Search for the cell housing the specified text and yield its (x, y) center coordinate. 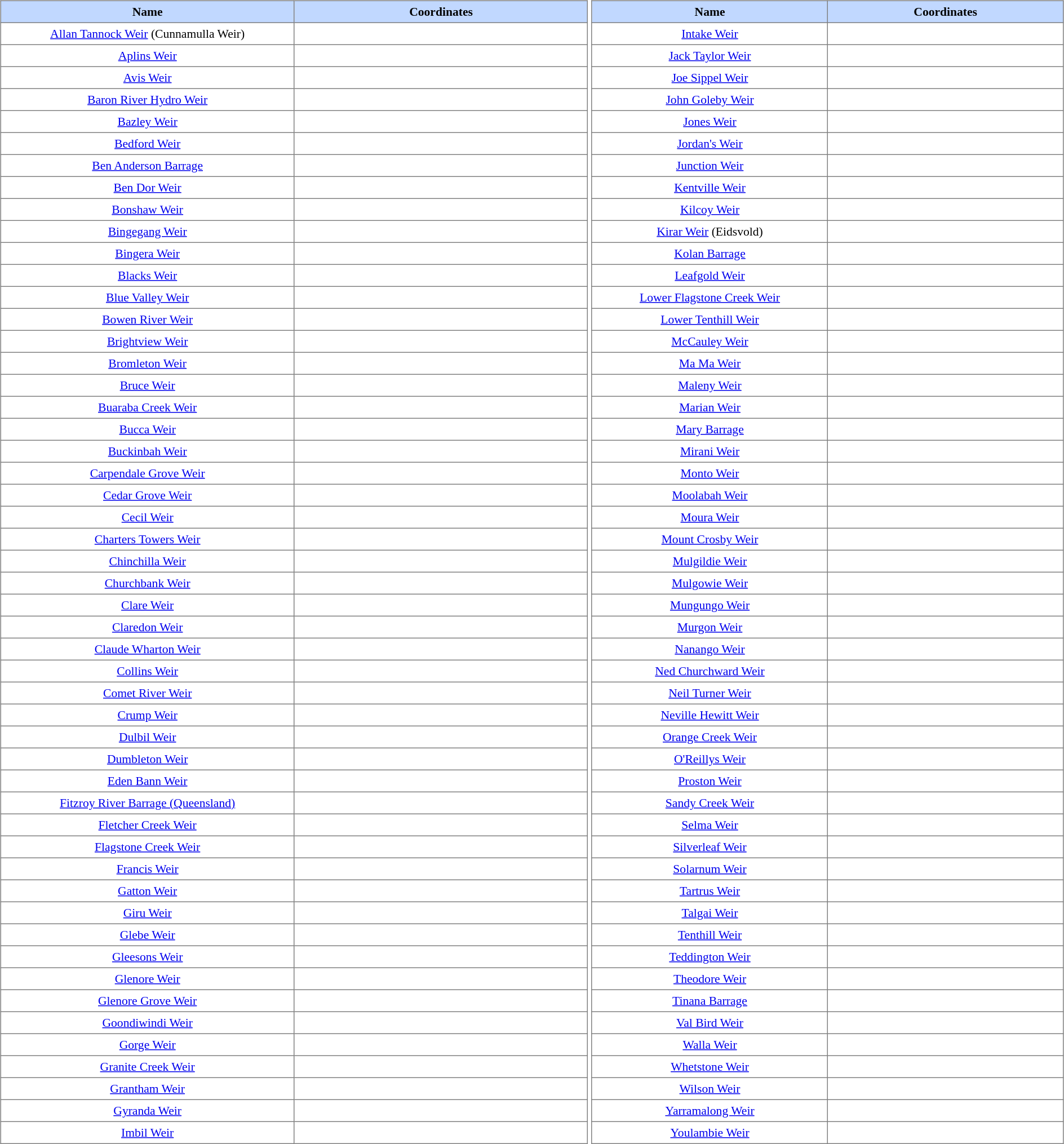
John Goleby Weir (710, 99)
Whetstone Weir (710, 1066)
Mary Barrage (710, 429)
McCauley Weir (710, 342)
Jones Weir (710, 122)
Jack Taylor Weir (710, 55)
Walla Weir (710, 1045)
Dulbil Weir (148, 737)
Kolan Barrage (710, 254)
Bedford Weir (148, 143)
Neil Turner Weir (710, 693)
Orange Creek Weir (710, 737)
Nanango Weir (710, 649)
Gatton Weir (148, 890)
Ben Anderson Barrage (148, 166)
Clare Weir (148, 605)
Ma Ma Weir (710, 363)
Wilson Weir (710, 1089)
Jordan's Weir (710, 143)
Kilcoy Weir (710, 210)
Chinchilla Weir (148, 561)
Junction Weir (710, 166)
Marian Weir (710, 407)
Intake Weir (710, 34)
Monto Weir (710, 473)
Ned Churchward Weir (710, 671)
Giru Weir (148, 913)
Bruce Weir (148, 385)
Collins Weir (148, 671)
Allan Tannock Weir (Cunnamulla Weir) (148, 34)
Avis Weir (148, 78)
Claredon Weir (148, 627)
Brightview Weir (148, 342)
Crump Weir (148, 715)
Francis Weir (148, 869)
Lower Flagstone Creek Weir (710, 298)
Proston Weir (710, 781)
Mungungo Weir (710, 605)
Glenore Grove Weir (148, 1001)
Mount Crosby Weir (710, 539)
Mulgowie Weir (710, 583)
Blue Valley Weir (148, 298)
Imbil Weir (148, 1133)
Bowen River Weir (148, 319)
Solarnum Weir (710, 869)
Sandy Creek Weir (710, 802)
Tartrus Weir (710, 890)
Aplins Weir (148, 55)
Baron River Hydro Weir (148, 99)
Teddington Weir (710, 957)
Dumbleton Weir (148, 759)
Selma Weir (710, 825)
Flagstone Creek Weir (148, 846)
Gorge Weir (148, 1045)
Bonshaw Weir (148, 210)
Cedar Grove Weir (148, 495)
Kentville Weir (710, 187)
Glebe Weir (148, 934)
Tenthill Weir (710, 934)
Mirani Weir (710, 451)
Buaraba Creek Weir (148, 407)
Kirar Weir (Eidsvold) (710, 231)
Granite Creek Weir (148, 1066)
Talgai Weir (710, 913)
Gleesons Weir (148, 957)
Lower Tenthill Weir (710, 319)
Moura Weir (710, 517)
Tinana Barrage (710, 1001)
Churchbank Weir (148, 583)
Theodore Weir (710, 978)
Joe Sippel Weir (710, 78)
Murgon Weir (710, 627)
Fitzroy River Barrage (Queensland) (148, 802)
Mulgildie Weir (710, 561)
Maleny Weir (710, 385)
Claude Wharton Weir (148, 649)
Moolabah Weir (710, 495)
Carpendale Grove Weir (148, 473)
Gyranda Weir (148, 1110)
Ben Dor Weir (148, 187)
Silverleaf Weir (710, 846)
Glenore Weir (148, 978)
O'Reillys Weir (710, 759)
Bingera Weir (148, 254)
Bucca Weir (148, 429)
Neville Hewitt Weir (710, 715)
Youlambie Weir (710, 1133)
Goondiwindi Weir (148, 1022)
Cecil Weir (148, 517)
Fletcher Creek Weir (148, 825)
Val Bird Weir (710, 1022)
Eden Bann Weir (148, 781)
Grantham Weir (148, 1089)
Bromleton Weir (148, 363)
Blacks Weir (148, 275)
Charters Towers Weir (148, 539)
Bazley Weir (148, 122)
Leafgold Weir (710, 275)
Bingegang Weir (148, 231)
Comet River Weir (148, 693)
Yarramalong Weir (710, 1110)
Buckinbah Weir (148, 451)
